Return [x, y] of the center of cell containing provided text 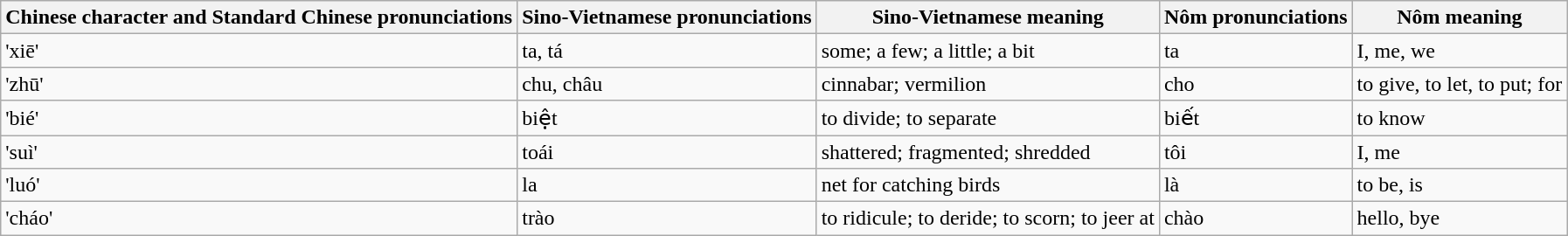
'xiē' [259, 51]
trào [667, 219]
shattered; fragmented; shredded [988, 151]
toái [667, 151]
tôi [1255, 151]
cinnabar; vermilion [988, 84]
Nôm pronunciations [1255, 17]
to be, is [1460, 185]
chu, châu [667, 84]
hello, bye [1460, 219]
'luó' [259, 185]
biệt [667, 118]
'cháo' [259, 219]
Sino-Vietnamese meaning [988, 17]
là [1255, 185]
biết [1255, 118]
ta [1255, 51]
Nôm meaning [1460, 17]
to divide; to separate [988, 118]
chào [1255, 219]
la [667, 185]
to give, to let, to put; for [1460, 84]
Chinese character and Standard Chinese pronunciations [259, 17]
'suì' [259, 151]
to know [1460, 118]
cho [1255, 84]
'zhū' [259, 84]
to ridicule; to deride; to scorn; to jeer at [988, 219]
I, me, we [1460, 51]
ta, tá [667, 51]
Sino-Vietnamese pronunciations [667, 17]
I, me [1460, 151]
some; a few; a little; a bit [988, 51]
'bié' [259, 118]
net for catching birds [988, 185]
